Search for the cell housing the specified text and yield its [x, y] center coordinate. 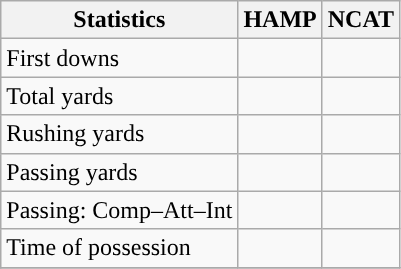
Statistics [120, 20]
Passing: Comp–Att–Int [120, 210]
NCAT [360, 20]
Rushing yards [120, 134]
HAMP [280, 20]
Passing yards [120, 172]
First downs [120, 58]
Time of possession [120, 248]
Total yards [120, 96]
